Return the [X, Y] coordinate for the center point of the cell that contains the specified text.  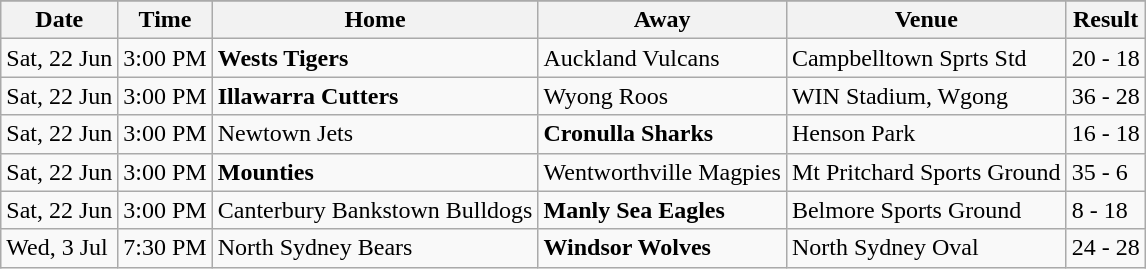
Windsor Wolves [662, 248]
Manly Sea Eagles [662, 210]
20 - 18 [1106, 58]
North Sydney Bears [375, 248]
Wyong Roos [662, 96]
35 - 6 [1106, 172]
WIN Stadium, Wgong [926, 96]
8 - 18 [1106, 210]
Away [662, 20]
16 - 18 [1106, 134]
Auckland Vulcans [662, 58]
Result [1106, 20]
Campbelltown Sprts Std [926, 58]
Mounties [375, 172]
Newtown Jets [375, 134]
Mt Pritchard Sports Ground [926, 172]
Wed, 3 Jul [60, 248]
24 - 28 [1106, 248]
Time [165, 20]
36 - 28 [1106, 96]
North Sydney Oval [926, 248]
Belmore Sports Ground [926, 210]
Henson Park [926, 134]
Venue [926, 20]
Date [60, 20]
Illawarra Cutters [375, 96]
Wests Tigers [375, 58]
Home [375, 20]
7:30 PM [165, 248]
Wentworthville Magpies [662, 172]
Canterbury Bankstown Bulldogs [375, 210]
Cronulla Sharks [662, 134]
